For the text-containing cell, return its midpoint in (x, y) coordinate format. 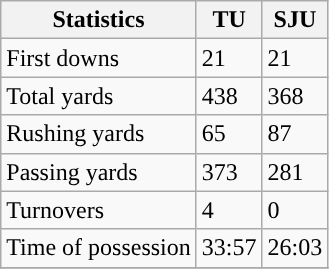
TU (229, 20)
Passing yards (99, 172)
438 (229, 96)
Rushing yards (99, 134)
281 (295, 172)
65 (229, 134)
Statistics (99, 20)
First downs (99, 58)
373 (229, 172)
Turnovers (99, 210)
Total yards (99, 96)
Time of possession (99, 248)
87 (295, 134)
33:57 (229, 248)
4 (229, 210)
SJU (295, 20)
0 (295, 210)
26:03 (295, 248)
368 (295, 96)
